Pinpoint the cell where the given text exists, returning its [x, y] midpoint coordinate. 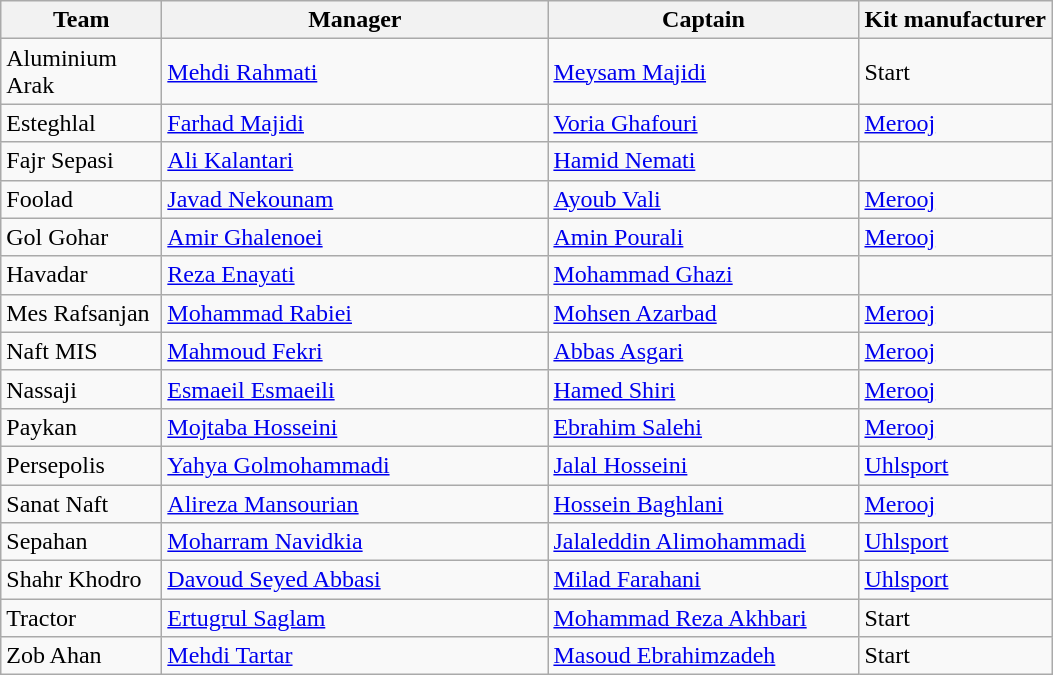
Reza Enayati [355, 275]
Gol Gohar [82, 237]
Sepahan [82, 542]
Meysam Majidi [704, 72]
Mehdi Rahmati [355, 72]
Aluminium Arak [82, 72]
Hossein Baghlani [704, 503]
Moharram Navidkia [355, 542]
Mojtaba Hosseini [355, 427]
Alireza Mansourian [355, 503]
Jalaleddin Alimohammadi [704, 542]
Tractor [82, 618]
Naft MIS [82, 351]
Amir Ghalenoei [355, 237]
Jalal Hosseini [704, 465]
Esmaeil Esmaeili [355, 389]
Persepolis [82, 465]
Voria Ghafouri [704, 123]
Mohammad Reza Akhbari [704, 618]
Mohammad Rabiei [355, 313]
Masoud Ebrahimzadeh [704, 656]
Esteghlal [82, 123]
Farhad Majidi [355, 123]
Ali Kalantari [355, 161]
Fajr Sepasi [82, 161]
Javad Nekounam [355, 199]
Ebrahim Salehi [704, 427]
Hamid Nemati [704, 161]
Foolad [82, 199]
Mahmoud Fekri [355, 351]
Ertugrul Saglam [355, 618]
Ayoub Vali [704, 199]
Hamed Shiri [704, 389]
Yahya Golmohammadi [355, 465]
Abbas Asgari [704, 351]
Shahr Khodro [82, 580]
Paykan [82, 427]
Sanat Naft [82, 503]
Amin Pourali [704, 237]
Mohammad Ghazi [704, 275]
Zob Ahan [82, 656]
Nassaji [82, 389]
Davoud Seyed Abbasi [355, 580]
Mes Rafsanjan [82, 313]
Mehdi Tartar [355, 656]
Manager [355, 20]
Milad Farahani [704, 580]
Mohsen Azarbad [704, 313]
Captain [704, 20]
Kit manufacturer [956, 20]
Team [82, 20]
Havadar [82, 275]
